Detect which cell encompasses the target text, then output its [X, Y] center coordinate. 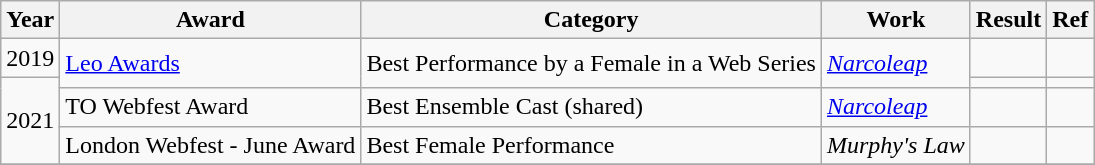
London Webfest - June Award [210, 145]
Work [896, 20]
Leo Awards [210, 64]
Best Performance by a Female in a Web Series [592, 64]
Best Ensemble Cast (shared) [592, 107]
Category [592, 20]
TO Webfest Award [210, 107]
Best Female Performance [592, 145]
2021 [30, 120]
Award [210, 20]
Ref [1070, 20]
Result [1008, 20]
Murphy's Law [896, 145]
2019 [30, 58]
Year [30, 20]
